Output the (X, Y) coordinate of the center of the cell containing the given text.  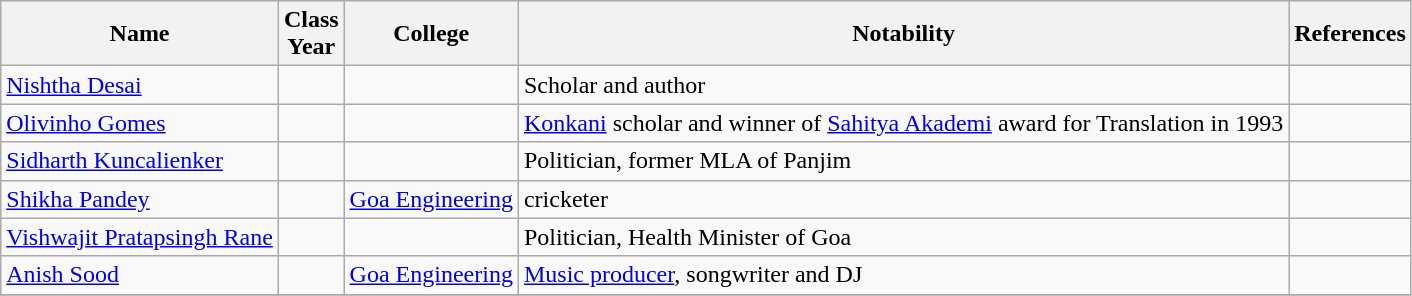
Olivinho Gomes (140, 123)
cricketer (903, 199)
Music producer, songwriter and DJ (903, 275)
Name (140, 34)
Notability (903, 34)
Anish Sood (140, 275)
Vishwajit Pratapsingh Rane (140, 237)
Scholar and author (903, 85)
ClassYear (311, 34)
Politician, former MLA of Panjim (903, 161)
College (431, 34)
Politician, Health Minister of Goa (903, 237)
Sidharth Kuncalienker (140, 161)
Nishtha Desai (140, 85)
References (1350, 34)
Shikha Pandey (140, 199)
Konkani scholar and winner of Sahitya Akademi award for Translation in 1993 (903, 123)
